Return (x, y) of the center of cell containing provided text 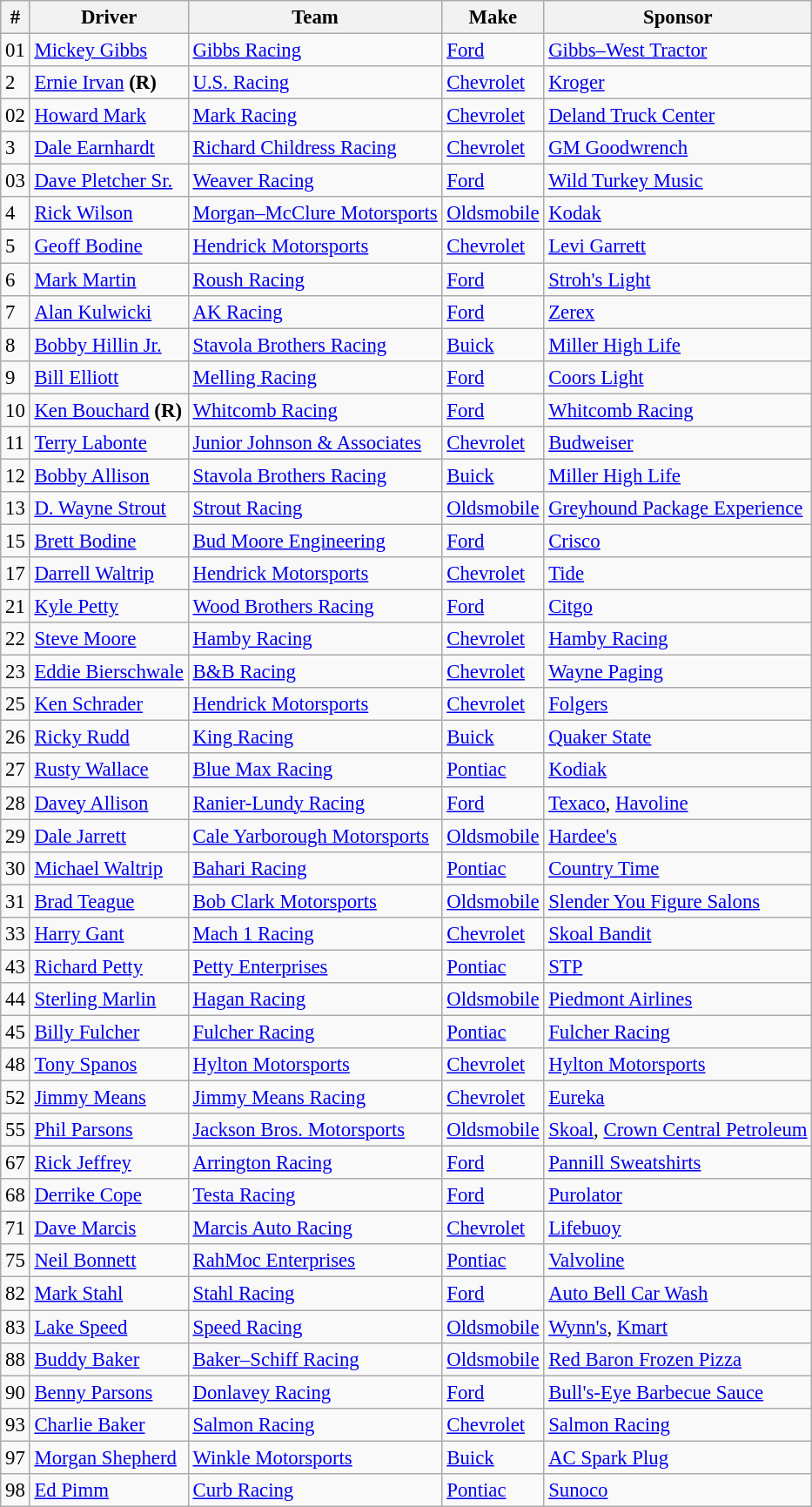
Folgers (678, 704)
Curb Racing (315, 1490)
Weaver Racing (315, 181)
13 (16, 508)
23 (16, 672)
03 (16, 181)
12 (16, 475)
Budweiser (678, 443)
Petty Enterprises (315, 966)
2 (16, 83)
Ranier-Lundy Racing (315, 803)
Ed Pimm (109, 1490)
5 (16, 246)
Wayne Paging (678, 672)
93 (16, 1424)
4 (16, 213)
Bud Moore Engineering (315, 541)
28 (16, 803)
Brett Bodine (109, 541)
Arrington Racing (315, 1163)
Mark Racing (315, 116)
Ernie Irvan (R) (109, 83)
Bill Elliott (109, 377)
Billy Fulcher (109, 1032)
Crisco (678, 541)
Citgo (678, 607)
15 (16, 541)
97 (16, 1457)
Marcis Auto Racing (315, 1228)
6 (16, 279)
Purolator (678, 1195)
Tide (678, 574)
Lifebuoy (678, 1228)
Sponsor (678, 17)
Wynn's, Kmart (678, 1327)
Stahl Racing (315, 1294)
43 (16, 966)
90 (16, 1392)
82 (16, 1294)
Texaco, Havoline (678, 803)
7 (16, 312)
71 (16, 1228)
10 (16, 410)
45 (16, 1032)
Skoal, Crown Central Petroleum (678, 1130)
27 (16, 770)
Ken Schrader (109, 704)
Wood Brothers Racing (315, 607)
Team (315, 17)
48 (16, 1065)
U.S. Racing (315, 83)
Darrell Waltrip (109, 574)
Derrike Cope (109, 1195)
33 (16, 934)
8 (16, 345)
Jackson Bros. Motorsports (315, 1130)
Harry Gant (109, 934)
Speed Racing (315, 1327)
Strout Racing (315, 508)
Blue Max Racing (315, 770)
Deland Truck Center (678, 116)
Stroh's Light (678, 279)
Levi Garrett (678, 246)
Morgan Shepherd (109, 1457)
30 (16, 868)
Terry Labonte (109, 443)
83 (16, 1327)
22 (16, 639)
Morgan–McClure Motorsports (315, 213)
Valvoline (678, 1261)
Dave Marcis (109, 1228)
55 (16, 1130)
Mark Stahl (109, 1294)
AK Racing (315, 312)
Skoal Bandit (678, 934)
3 (16, 148)
Bobby Allison (109, 475)
98 (16, 1490)
Mickey Gibbs (109, 50)
STP (678, 966)
Phil Parsons (109, 1130)
Roush Racing (315, 279)
Jimmy Means (109, 1098)
Slender You Figure Salons (678, 901)
Melling Racing (315, 377)
Charlie Baker (109, 1424)
Sterling Marlin (109, 999)
44 (16, 999)
Wild Turkey Music (678, 181)
26 (16, 737)
Hardee's (678, 836)
52 (16, 1098)
# (16, 17)
Bobby Hillin Jr. (109, 345)
Auto Bell Car Wash (678, 1294)
Rusty Wallace (109, 770)
Gibbs–West Tractor (678, 50)
RahMoc Enterprises (315, 1261)
Baker–Schiff Racing (315, 1359)
Donlavey Racing (315, 1392)
Richard Petty (109, 966)
Davey Allison (109, 803)
Mach 1 Racing (315, 934)
Dale Earnhardt (109, 148)
Eddie Bierschwale (109, 672)
Tony Spanos (109, 1065)
Benny Parsons (109, 1392)
Dale Jarrett (109, 836)
GM Goodwrench (678, 148)
Buddy Baker (109, 1359)
02 (16, 116)
01 (16, 50)
Make (493, 17)
21 (16, 607)
88 (16, 1359)
Rick Jeffrey (109, 1163)
Kodiak (678, 770)
Testa Racing (315, 1195)
B&B Racing (315, 672)
Gibbs Racing (315, 50)
Kyle Petty (109, 607)
Lake Speed (109, 1327)
25 (16, 704)
AC Spark Plug (678, 1457)
Michael Waltrip (109, 868)
Geoff Bodine (109, 246)
75 (16, 1261)
Mark Martin (109, 279)
Driver (109, 17)
Steve Moore (109, 639)
31 (16, 901)
17 (16, 574)
Eureka (678, 1098)
68 (16, 1195)
King Racing (315, 737)
Howard Mark (109, 116)
Red Baron Frozen Pizza (678, 1359)
Country Time (678, 868)
Sunoco (678, 1490)
Ken Bouchard (R) (109, 410)
Quaker State (678, 737)
Rick Wilson (109, 213)
Junior Johnson & Associates (315, 443)
Kroger (678, 83)
Neil Bonnett (109, 1261)
Piedmont Airlines (678, 999)
Richard Childress Racing (315, 148)
11 (16, 443)
Zerex (678, 312)
Dave Pletcher Sr. (109, 181)
67 (16, 1163)
Kodak (678, 213)
Ricky Rudd (109, 737)
Hagan Racing (315, 999)
Coors Light (678, 377)
Bull's-Eye Barbecue Sauce (678, 1392)
Jimmy Means Racing (315, 1098)
9 (16, 377)
Greyhound Package Experience (678, 508)
Winkle Motorsports (315, 1457)
Bob Clark Motorsports (315, 901)
D. Wayne Strout (109, 508)
Pannill Sweatshirts (678, 1163)
Brad Teague (109, 901)
Alan Kulwicki (109, 312)
Bahari Racing (315, 868)
Cale Yarborough Motorsports (315, 836)
29 (16, 836)
